Locate the cell with the specified text and output its [x, y] center coordinate. 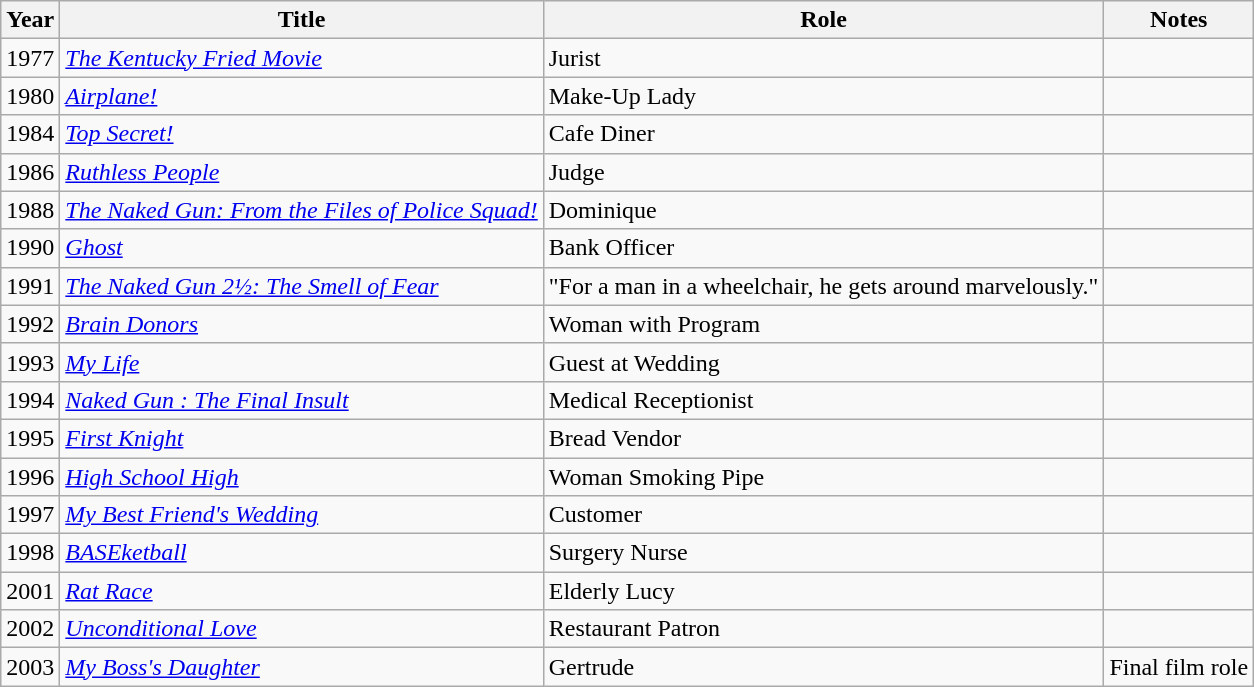
The Kentucky Fried Movie [302, 58]
1995 [30, 438]
Make-Up Lady [824, 96]
Woman with Program [824, 324]
Title [302, 20]
1998 [30, 553]
1984 [30, 134]
1991 [30, 286]
1993 [30, 362]
The Naked Gun 2½: The Smell of Fear [302, 286]
Cafe Diner [824, 134]
First Knight [302, 438]
Brain Donors [302, 324]
1988 [30, 210]
My Best Friend's Wedding [302, 515]
High School High [302, 477]
"For a man in a wheelchair, he gets around marvelously." [824, 286]
My Boss's Daughter [302, 667]
1992 [30, 324]
The Naked Gun: From the Files of Police Squad! [302, 210]
1994 [30, 400]
1997 [30, 515]
Unconditional Love [302, 629]
Notes [1179, 20]
Ghost [302, 248]
Year [30, 20]
2002 [30, 629]
Customer [824, 515]
1977 [30, 58]
1986 [30, 172]
2003 [30, 667]
Rat Race [302, 591]
2001 [30, 591]
Dominique [824, 210]
Woman Smoking Pipe [824, 477]
Final film role [1179, 667]
Ruthless People [302, 172]
Surgery Nurse [824, 553]
Restaurant Patron [824, 629]
Judge [824, 172]
1990 [30, 248]
Elderly Lucy [824, 591]
BASEketball [302, 553]
Gertrude [824, 667]
Airplane! [302, 96]
Bread Vendor [824, 438]
Medical Receptionist [824, 400]
1996 [30, 477]
Naked Gun : The Final Insult [302, 400]
Jurist [824, 58]
My Life [302, 362]
Bank Officer [824, 248]
Top Secret! [302, 134]
Role [824, 20]
1980 [30, 96]
Guest at Wedding [824, 362]
